Return [X, Y] of the center of cell containing provided text 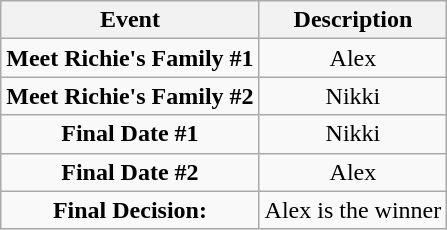
Event [130, 20]
Meet Richie's Family #2 [130, 96]
Final Date #2 [130, 172]
Final Date #1 [130, 134]
Final Decision: [130, 210]
Description [353, 20]
Meet Richie's Family #1 [130, 58]
Alex is the winner [353, 210]
